Determine the [x, y] coordinate at the center of the cell enclosing the given text.  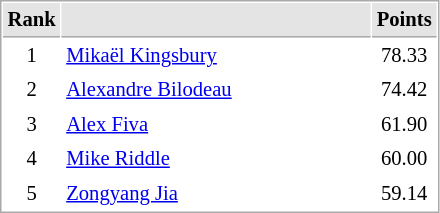
Alex Fiva [216, 124]
4 [32, 158]
Zongyang Jia [216, 194]
60.00 [404, 158]
Mike Riddle [216, 158]
Rank [32, 20]
61.90 [404, 124]
Points [404, 20]
Alexandre Bilodeau [216, 90]
59.14 [404, 194]
5 [32, 194]
Mikaël Kingsbury [216, 56]
2 [32, 90]
78.33 [404, 56]
1 [32, 56]
74.42 [404, 90]
3 [32, 124]
